Detect which cell encompasses the target text, then output its (x, y) center coordinate. 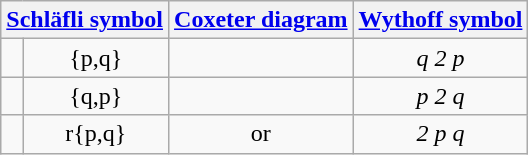
{p,q} (96, 58)
r{p,q} (96, 134)
{q,p} (96, 96)
p 2 q (440, 96)
2 p q (440, 134)
Wythoff symbol (440, 20)
q 2 p (440, 58)
Schläfli symbol (85, 20)
Coxeter diagram (262, 20)
or (262, 134)
